Identify which cell holds the provided text, then report its [x, y] central coordinate. 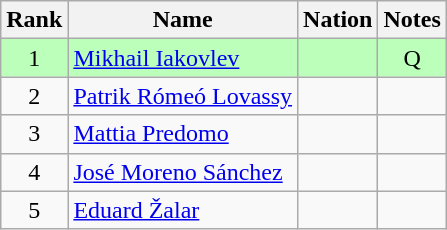
Notes [412, 20]
4 [34, 172]
Q [412, 58]
Eduard Žalar [183, 210]
Mikhail Iakovlev [183, 58]
1 [34, 58]
Patrik Rómeó Lovassy [183, 96]
2 [34, 96]
3 [34, 134]
Rank [34, 20]
José Moreno Sánchez [183, 172]
Nation [338, 20]
Mattia Predomo [183, 134]
Name [183, 20]
5 [34, 210]
